Find where the given text appears and provide that cell's center as [X, Y] coordinate. 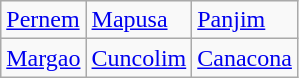
Panjim [245, 20]
Cuncolim [139, 58]
Canacona [245, 58]
Margao [44, 58]
Pernem [44, 20]
Mapusa [139, 20]
